Identify which cell holds the provided text, then report its (X, Y) central coordinate. 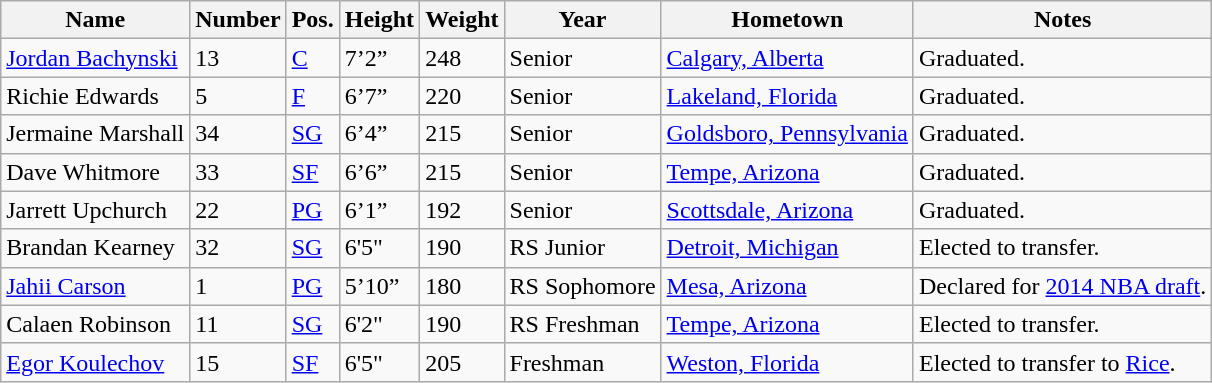
1 (238, 286)
5 (238, 96)
Hometown (787, 20)
15 (238, 362)
6’7” (379, 96)
6’4” (379, 134)
11 (238, 324)
5’10” (379, 286)
Dave Whitmore (96, 172)
Number (238, 20)
Detroit, Michigan (787, 248)
Jahii Carson (96, 286)
Height (379, 20)
RS Sophomore (582, 286)
Jermaine Marshall (96, 134)
Richie Edwards (96, 96)
Calaen Robinson (96, 324)
6'2" (379, 324)
F (312, 96)
205 (462, 362)
RS Junior (582, 248)
Year (582, 20)
Lakeland, Florida (787, 96)
C (312, 58)
248 (462, 58)
192 (462, 210)
Egor Koulechov (96, 362)
Freshman (582, 362)
Jordan Bachynski (96, 58)
Pos. (312, 20)
Goldsboro, Pennsylvania (787, 134)
22 (238, 210)
6’6” (379, 172)
7’2” (379, 58)
Calgary, Alberta (787, 58)
Declared for 2014 NBA draft. (1062, 286)
32 (238, 248)
Mesa, Arizona (787, 286)
Elected to transfer to Rice. (1062, 362)
Name (96, 20)
Notes (1062, 20)
220 (462, 96)
Scottsdale, Arizona (787, 210)
Jarrett Upchurch (96, 210)
180 (462, 286)
Weston, Florida (787, 362)
Weight (462, 20)
Brandan Kearney (96, 248)
33 (238, 172)
13 (238, 58)
34 (238, 134)
RS Freshman (582, 324)
6’1” (379, 210)
